Return [x, y] of the center of cell containing provided text 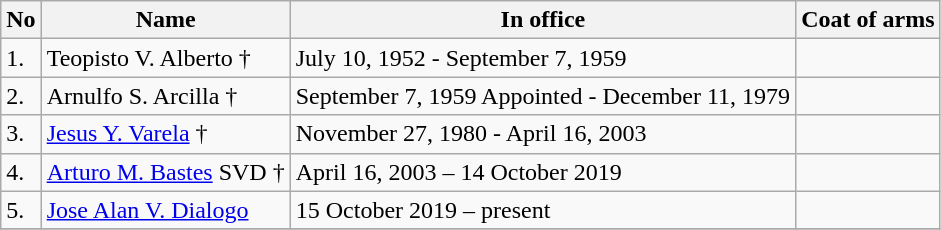
2. [21, 96]
Jesus Y. Varela † [166, 134]
Coat of arms [868, 20]
July 10, 1952 - September 7, 1959 [542, 58]
3. [21, 134]
April 16, 2003 – 14 October 2019 [542, 172]
Arturo M. Bastes SVD † [166, 172]
In office [542, 20]
1. [21, 58]
November 27, 1980 - April 16, 2003 [542, 134]
5. [21, 210]
September 7, 1959 Appointed - December 11, 1979 [542, 96]
No [21, 20]
Arnulfo S. Arcilla † [166, 96]
15 October 2019 – present [542, 210]
4. [21, 172]
Jose Alan V. Dialogo [166, 210]
Name [166, 20]
Teopisto V. Alberto † [166, 58]
